Capture the cell that displays the provided text and extract its [x, y] central coordinate. 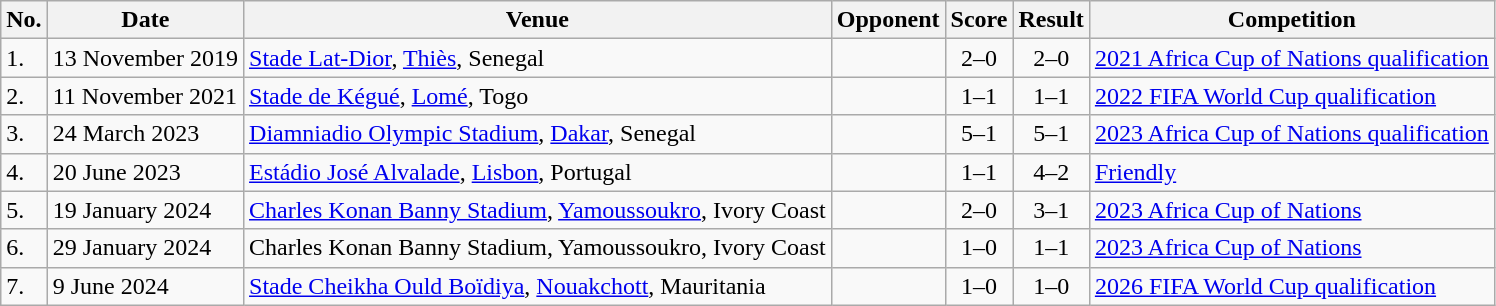
2021 Africa Cup of Nations qualification [1292, 58]
9 June 2024 [145, 286]
3. [24, 134]
2022 FIFA World Cup qualification [1292, 96]
Stade de Kégué, Lomé, Togo [538, 96]
11 November 2021 [145, 96]
Diamniadio Olympic Stadium, Dakar, Senegal [538, 134]
Competition [1292, 20]
7. [24, 286]
2026 FIFA World Cup qualification [1292, 286]
4. [24, 172]
20 June 2023 [145, 172]
Opponent [888, 20]
19 January 2024 [145, 210]
3–1 [1051, 210]
Stade Cheikha Ould Boïdiya, Nouakchott, Mauritania [538, 286]
6. [24, 248]
5. [24, 210]
13 November 2019 [145, 58]
4–2 [1051, 172]
29 January 2024 [145, 248]
No. [24, 20]
Score [979, 20]
Stade Lat-Dior, Thiès, Senegal [538, 58]
1. [24, 58]
24 March 2023 [145, 134]
2023 Africa Cup of Nations qualification [1292, 134]
2. [24, 96]
Friendly [1292, 172]
Date [145, 20]
Venue [538, 20]
Result [1051, 20]
Estádio José Alvalade, Lisbon, Portugal [538, 172]
